Detect which cell encompasses the target text, then output its [X, Y] center coordinate. 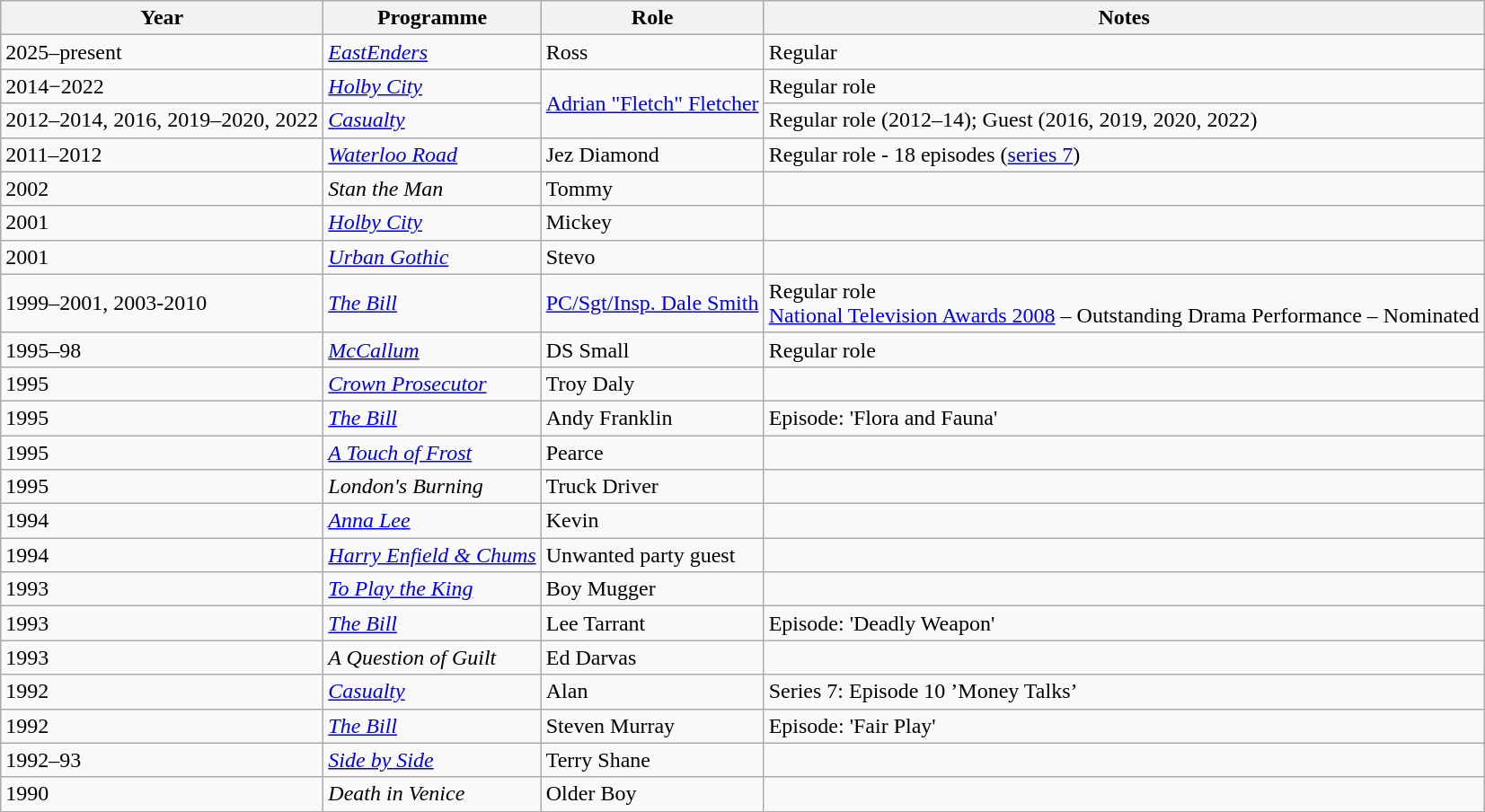
2002 [162, 189]
2014−2022 [162, 86]
Boy Mugger [652, 589]
Harry Enfield & Chums [432, 555]
Alan [652, 692]
A Touch of Frost [432, 452]
Side by Side [432, 760]
Stan the Man [432, 189]
Terry Shane [652, 760]
2011–2012 [162, 154]
McCallum [432, 349]
1992–93 [162, 760]
Andy Franklin [652, 418]
Lee Tarrant [652, 623]
1990 [162, 794]
DS Small [652, 349]
London's Burning [432, 487]
1995–98 [162, 349]
Unwanted party guest [652, 555]
Year [162, 18]
Role [652, 18]
Episode: 'Deadly Weapon' [1124, 623]
Waterloo Road [432, 154]
Crown Prosecutor [432, 384]
Urban Gothic [432, 257]
Episode: 'Flora and Fauna' [1124, 418]
Regular role - 18 episodes (series 7) [1124, 154]
Regular role (2012–14); Guest (2016, 2019, 2020, 2022) [1124, 120]
Regular [1124, 52]
Older Boy [652, 794]
Programme [432, 18]
Series 7: Episode 10 ’Money Talks’ [1124, 692]
EastEnders [432, 52]
Jez Diamond [652, 154]
Tommy [652, 189]
To Play the King [432, 589]
A Question of Guilt [432, 658]
Truck Driver [652, 487]
1999–2001, 2003-2010 [162, 304]
Anna Lee [432, 521]
Pearce [652, 452]
Kevin [652, 521]
Mickey [652, 223]
2025–present [162, 52]
Troy Daly [652, 384]
PC/Sgt/Insp. Dale Smith [652, 304]
Episode: 'Fair Play' [1124, 726]
Ross [652, 52]
Notes [1124, 18]
Steven Murray [652, 726]
Regular roleNational Television Awards 2008 – Outstanding Drama Performance – Nominated [1124, 304]
Stevo [652, 257]
Adrian "Fletch" Fletcher [652, 103]
Death in Venice [432, 794]
Ed Darvas [652, 658]
2012–2014, 2016, 2019–2020, 2022 [162, 120]
